Scan for the cell matching the given text and deliver its [x, y] coordinate at center. 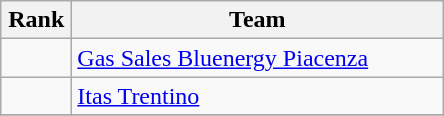
Rank [36, 20]
Team [258, 20]
Gas Sales Bluenergy Piacenza [258, 58]
Itas Trentino [258, 96]
